Pinpoint the cell where the given text exists, returning its (x, y) midpoint coordinate. 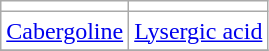
Lysergic acid (198, 31)
Cabergoline (65, 31)
